Provide the [x, y] coordinate of the cell's center where the given text is located.  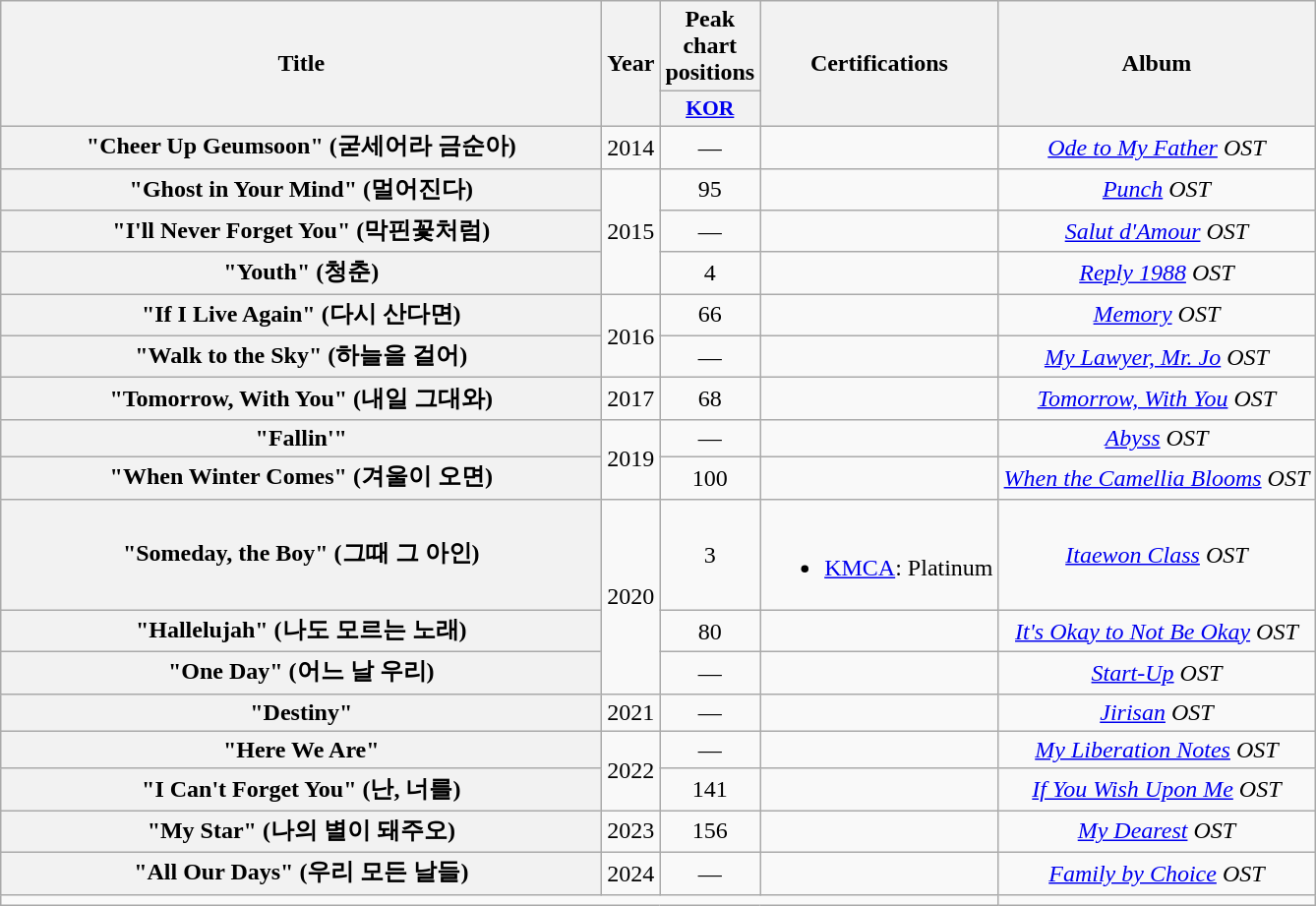
Peak chart positions [710, 46]
If You Wish Upon Me OST [1157, 789]
Abyss OST [1157, 438]
"Cheer Up Geumsoon" (굳세어라 금순아) [301, 148]
2019 [631, 458]
2014 [631, 148]
Reply 1988 OST [1157, 273]
95 [710, 189]
"I Can't Forget You" (난, 너를) [301, 789]
2022 [631, 771]
Tomorrow, With You OST [1157, 399]
2023 [631, 832]
"Hallelujah" (나도 모르는 노래) [301, 632]
My Dearest OST [1157, 832]
3 [710, 555]
KOR [710, 109]
68 [710, 399]
It's Okay to Not Be Okay OST [1157, 632]
Family by Choice OST [1157, 874]
2020 [631, 596]
"All Our Days" (우리 모든 날들) [301, 874]
156 [710, 832]
4 [710, 273]
"Here We Are" [301, 750]
2024 [631, 874]
141 [710, 789]
2017 [631, 399]
66 [710, 315]
"Someday, the Boy" (그때 그 아인) [301, 555]
Title [301, 64]
100 [710, 478]
Jirisan OST [1157, 712]
Year [631, 64]
"Ghost in Your Mind" (멀어진다) [301, 189]
Punch OST [1157, 189]
2021 [631, 712]
Memory OST [1157, 315]
"My Star" (나의 별이 돼주오) [301, 832]
"When Winter Comes" (겨울이 오면) [301, 478]
Salut d'Amour OST [1157, 232]
"Destiny" [301, 712]
"Walk to the Sky" (하늘을 걸어) [301, 356]
"Youth" (청춘) [301, 273]
"Tomorrow, With You" (내일 그대와) [301, 399]
"If I Live Again" (다시 산다면) [301, 315]
2015 [631, 231]
80 [710, 632]
2016 [631, 336]
"Fallin'" [301, 438]
Certifications [879, 64]
KMCA: Platinum [879, 555]
My Liberation Notes OST [1157, 750]
When the Camellia Blooms OST [1157, 478]
"One Day" (어느 날 우리) [301, 673]
"I'll Never Forget You" (막핀꽃처럼) [301, 232]
Itaewon Class OST [1157, 555]
Ode to My Father OST [1157, 148]
My Lawyer, Mr. Jo OST [1157, 356]
Start-Up OST [1157, 673]
Album [1157, 64]
